Pinpoint the cell where the given text exists, returning its (X, Y) midpoint coordinate. 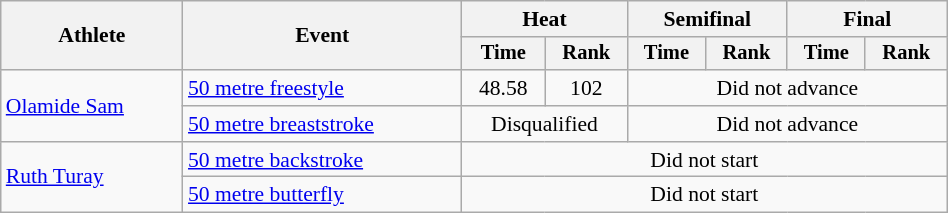
Heat (544, 19)
Final (867, 19)
Semifinal (707, 19)
48.58 (503, 88)
Olamide Sam (92, 106)
Ruth Turay (92, 178)
50 metre butterfly (322, 195)
50 metre breaststroke (322, 124)
102 (586, 88)
50 metre backstroke (322, 160)
Athlete (92, 36)
50 metre freestyle (322, 88)
Disqualified (544, 124)
Event (322, 36)
